Provide the [X, Y] coordinate of the cell's center where the given text is located.  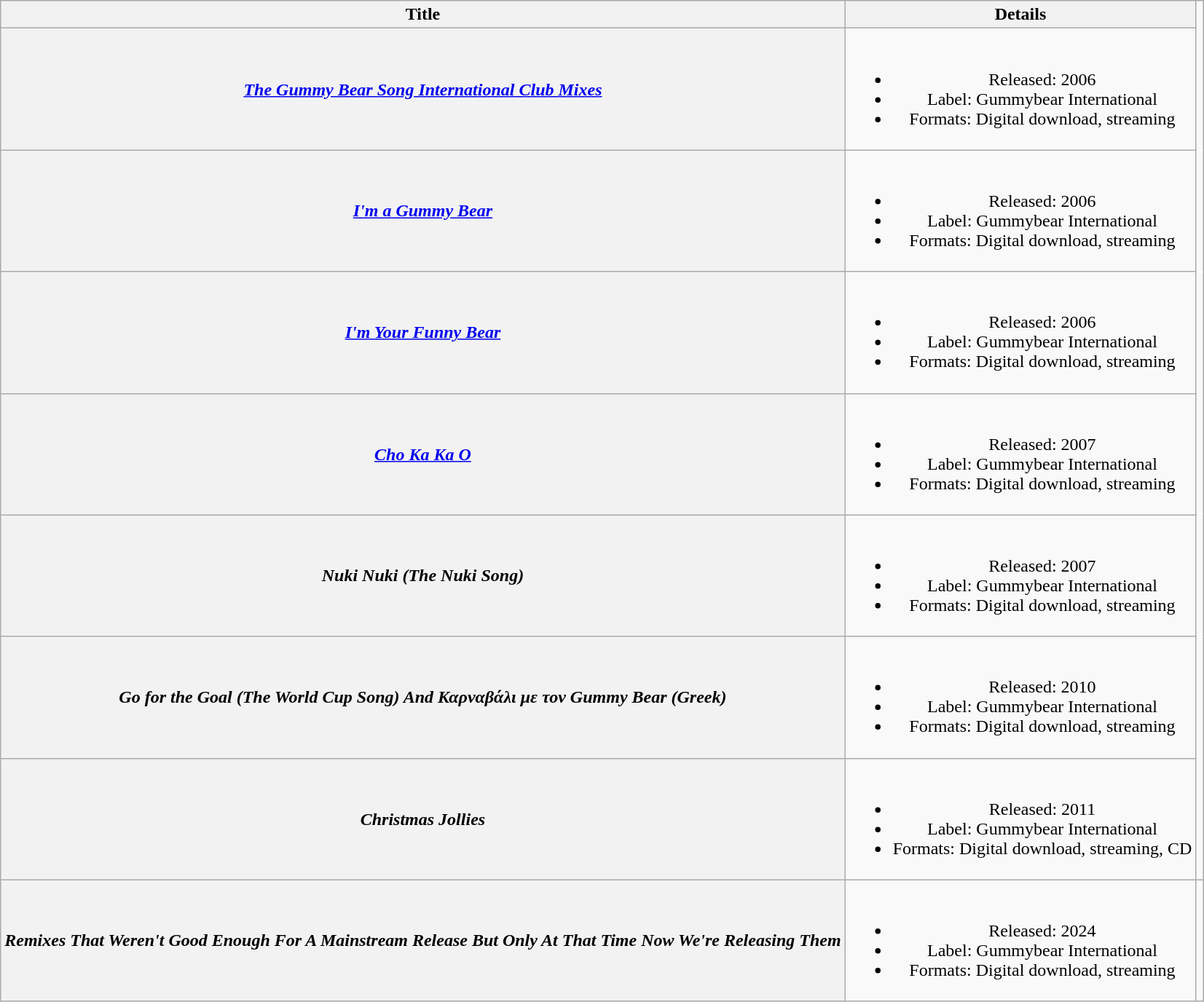
Christmas Jollies [422, 818]
Nuki Nuki (The Nuki Song) [422, 575]
The Gummy Bear Song International Club Mixes [422, 89]
Cho Ka Ka O [422, 454]
I'm a Gummy Bear [422, 211]
Details [1020, 15]
Released: 2024Label: Gummybear InternationalFormats: Digital download, streaming [1020, 941]
Title [422, 15]
Released: 2011Label: Gummybear InternationalFormats: Digital download, streaming, CD [1020, 818]
Released: 2010Label: Gummybear InternationalFormats: Digital download, streaming [1020, 698]
I'm Your Funny Bear [422, 332]
Go for the Goal (The World Cup Song) And Καρναβάλι με τον Gummy Bear (Greek) [422, 698]
Remixes That Weren't Good Enough For A Mainstream Release But Only At That Time Now We're Releasing Them [422, 941]
